Search for the cell housing the specified text and yield its [X, Y] center coordinate. 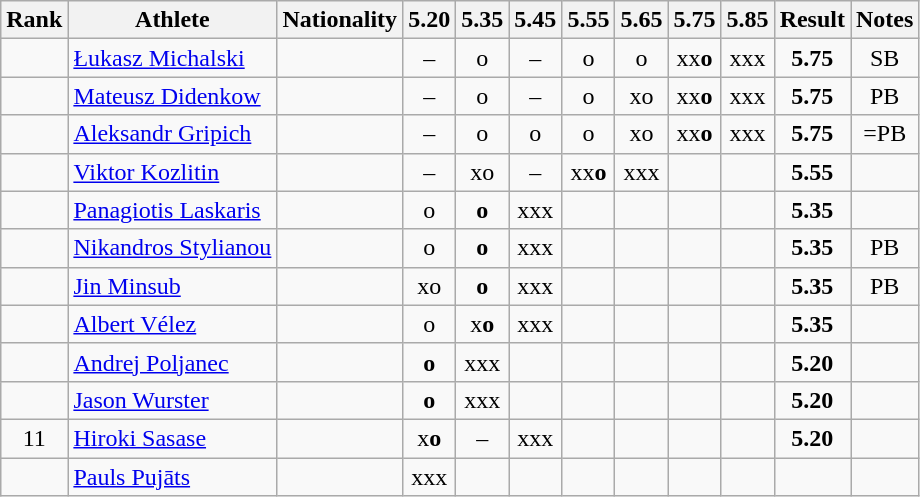
SB [884, 58]
Mateusz Didenkow [172, 96]
Viktor Kozlitin [172, 172]
Hiroki Sasase [172, 438]
Rank [34, 20]
Notes [884, 20]
Nikandros Stylianou [172, 248]
Jason Wurster [172, 400]
Nationality [340, 20]
=PB [884, 134]
Andrej Poljanec [172, 362]
Result [812, 20]
5.65 [642, 20]
Pauls Pujāts [172, 477]
Łukasz Michalski [172, 58]
Albert Vélez [172, 324]
Aleksandr Gripich [172, 134]
5.85 [748, 20]
Athlete [172, 20]
Jin Minsub [172, 286]
11 [34, 438]
Panagiotis Laskaris [172, 210]
5.45 [536, 20]
